Extract the (x, y) coordinate from the center of the cell holding the provided text.  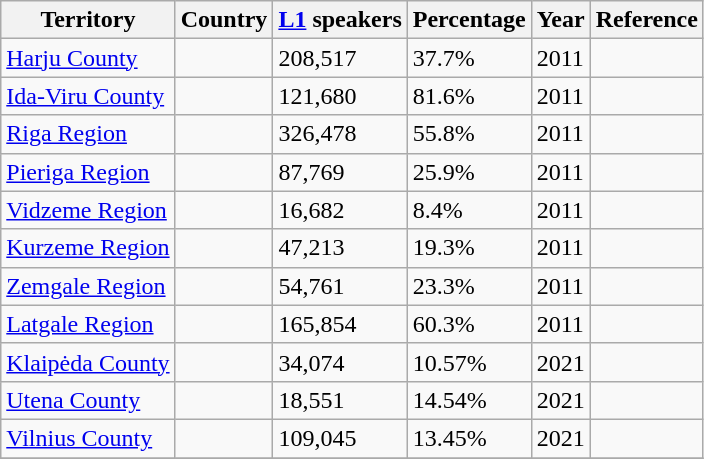
Country (224, 20)
18,551 (340, 400)
87,769 (340, 172)
55.8% (469, 134)
165,854 (340, 324)
13.45% (469, 438)
Riga Region (88, 134)
34,074 (340, 362)
Pieriga Region (88, 172)
54,761 (340, 286)
47,213 (340, 248)
16,682 (340, 210)
208,517 (340, 58)
Year (560, 20)
109,045 (340, 438)
Zemgale Region (88, 286)
121,680 (340, 96)
Kurzeme Region (88, 248)
Percentage (469, 20)
Harju County (88, 58)
Klaipėda County (88, 362)
326,478 (340, 134)
10.57% (469, 362)
23.3% (469, 286)
Ida-Viru County (88, 96)
Vidzeme Region (88, 210)
81.6% (469, 96)
Latgale Region (88, 324)
L1 speakers (340, 20)
25.9% (469, 172)
19.3% (469, 248)
Vilnius County (88, 438)
60.3% (469, 324)
Utena County (88, 400)
Territory (88, 20)
14.54% (469, 400)
Reference (646, 20)
37.7% (469, 58)
8.4% (469, 210)
